Extract the (x, y) coordinate from the center of the cell holding the provided text.  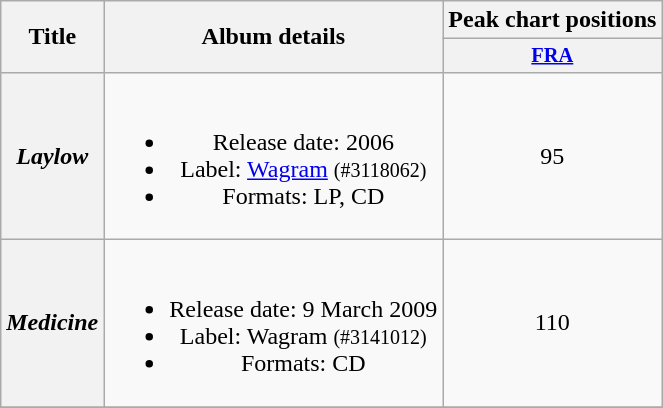
Medicine (52, 324)
95 (552, 156)
Album details (274, 37)
Laylow (52, 156)
Release date: 9 March 2009Label: Wagram (#3141012)Formats: CD (274, 324)
Title (52, 37)
110 (552, 324)
FRA (552, 56)
Release date: 2006Label: Wagram (#3118062)Formats: LP, CD (274, 156)
Peak chart positions (552, 20)
